From the cell containing the given text, extract its center point as (X, Y) coordinate. 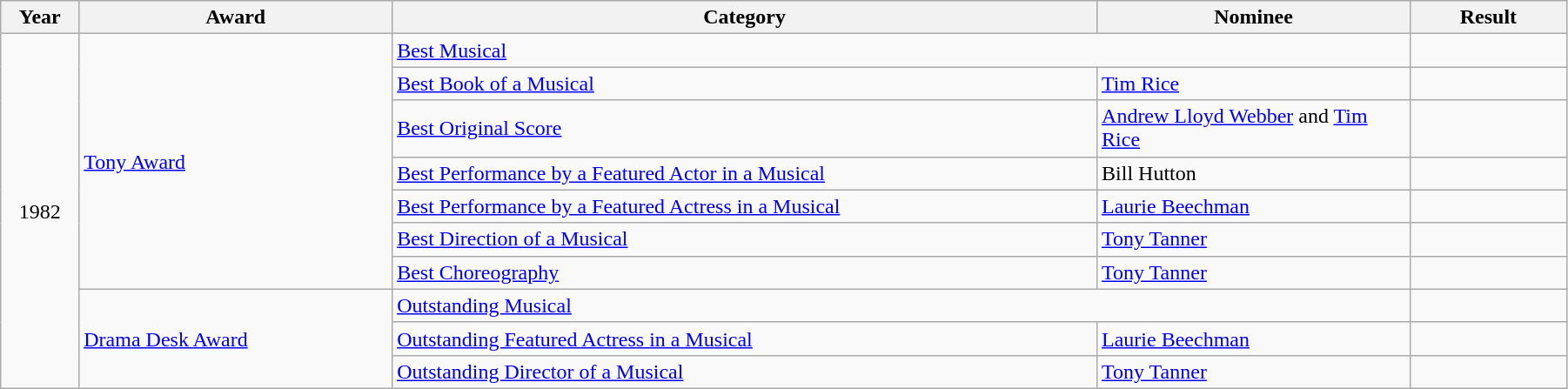
Drama Desk Award (236, 339)
Result (1488, 17)
Outstanding Musical (901, 305)
Best Book of a Musical (745, 84)
Tony Award (236, 162)
Award (236, 17)
Outstanding Featured Actress in a Musical (745, 339)
Nominee (1254, 17)
Best Direction of a Musical (745, 239)
Best Original Score (745, 129)
Best Choreography (745, 272)
Outstanding Director of a Musical (745, 372)
Category (745, 17)
1982 (40, 211)
Best Musical (901, 50)
Year (40, 17)
Andrew Lloyd Webber and Tim Rice (1254, 129)
Tim Rice (1254, 84)
Bill Hutton (1254, 173)
Best Performance by a Featured Actor in a Musical (745, 173)
Best Performance by a Featured Actress in a Musical (745, 206)
